Provide the [X, Y] coordinate of the cell's center where the given text is located.  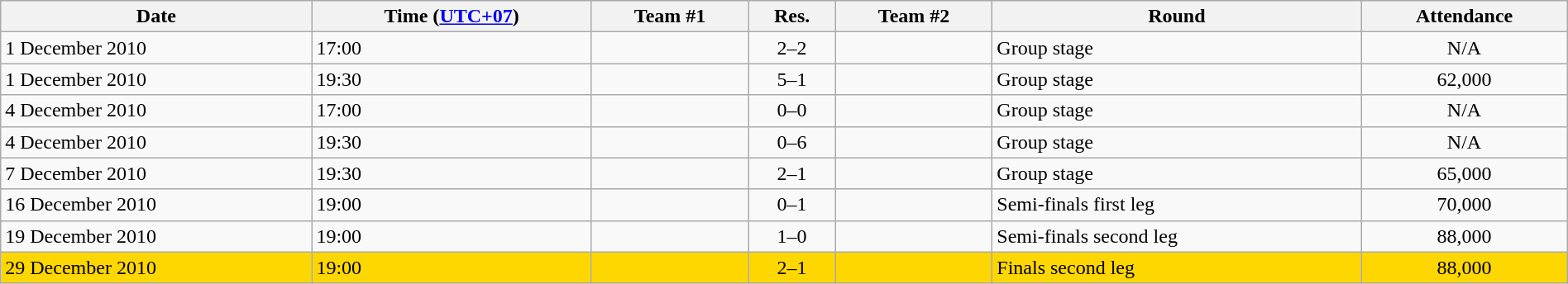
2–2 [792, 48]
Team #2 [913, 17]
5–1 [792, 79]
Round [1177, 17]
Attendance [1464, 17]
0–6 [792, 142]
29 December 2010 [156, 267]
65,000 [1464, 173]
62,000 [1464, 79]
0–1 [792, 205]
Team #1 [670, 17]
Finals second leg [1177, 267]
16 December 2010 [156, 205]
0–0 [792, 111]
Res. [792, 17]
1–0 [792, 236]
Date [156, 17]
Time (UTC+07) [452, 17]
Semi-finals first leg [1177, 205]
Semi-finals second leg [1177, 236]
19 December 2010 [156, 236]
70,000 [1464, 205]
7 December 2010 [156, 173]
